Return (X, Y) of the center of cell containing provided text 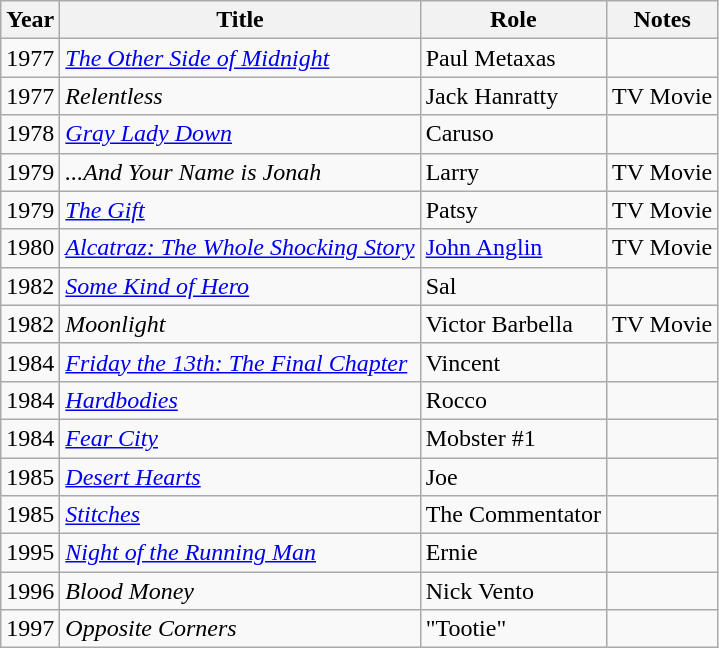
Sal (513, 286)
Nick Vento (513, 591)
Blood Money (240, 591)
Title (240, 20)
1980 (30, 248)
"Tootie" (513, 629)
Vincent (513, 362)
Victor Barbella (513, 324)
Patsy (513, 210)
Joe (513, 477)
Some Kind of Hero (240, 286)
Ernie (513, 553)
Night of the Running Man (240, 553)
Paul Metaxas (513, 58)
Alcatraz: The Whole Shocking Story (240, 248)
Relentless (240, 96)
1995 (30, 553)
1978 (30, 134)
Role (513, 20)
Desert Hearts (240, 477)
Mobster #1 (513, 438)
...And Your Name is Jonah (240, 172)
The Commentator (513, 515)
Notes (662, 20)
1997 (30, 629)
The Gift (240, 210)
John Anglin (513, 248)
Friday the 13th: The Final Chapter (240, 362)
Year (30, 20)
Fear City (240, 438)
Caruso (513, 134)
Hardbodies (240, 400)
Rocco (513, 400)
Opposite Corners (240, 629)
Larry (513, 172)
Gray Lady Down (240, 134)
1996 (30, 591)
Moonlight (240, 324)
The Other Side of Midnight (240, 58)
Jack Hanratty (513, 96)
Stitches (240, 515)
